Pinpoint the cell where the given text exists, returning its (x, y) midpoint coordinate. 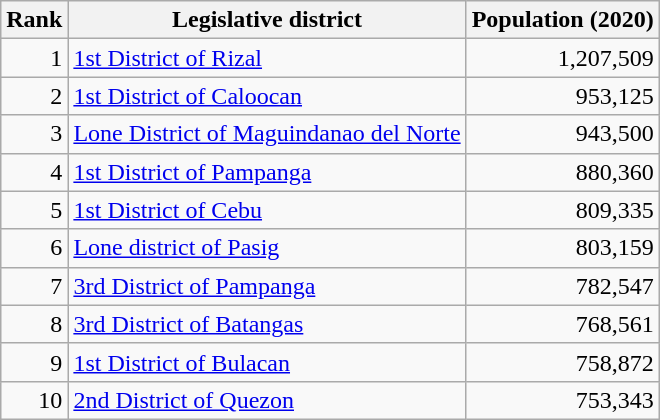
1,207,509 (562, 58)
3rd District of Pampanga (267, 286)
7 (34, 286)
953,125 (562, 96)
803,159 (562, 248)
880,360 (562, 172)
10 (34, 400)
8 (34, 324)
Lone district of Pasig (267, 248)
1st District of Rizal (267, 58)
2 (34, 96)
768,561 (562, 324)
1st District of Caloocan (267, 96)
1 (34, 58)
1st District of Cebu (267, 210)
1st District of Bulacan (267, 362)
Legislative district (267, 20)
782,547 (562, 286)
1st District of Pampanga (267, 172)
809,335 (562, 210)
4 (34, 172)
943,500 (562, 134)
2nd District of Quezon (267, 400)
Lone District of Maguindanao del Norte (267, 134)
758,872 (562, 362)
6 (34, 248)
Rank (34, 20)
Population (2020) (562, 20)
3 (34, 134)
753,343 (562, 400)
3rd District of Batangas (267, 324)
9 (34, 362)
5 (34, 210)
